Extract the (X, Y) coordinate from the center of the cell holding the provided text.  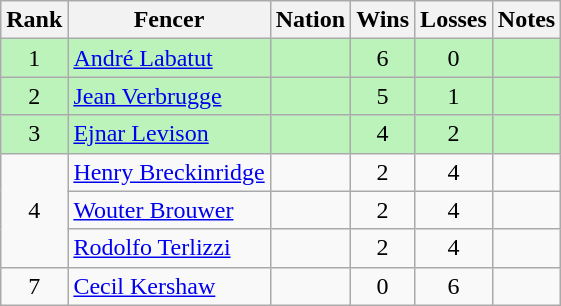
Notes (526, 20)
Wouter Brouwer (169, 210)
Fencer (169, 20)
Ejnar Levison (169, 134)
Henry Breckinridge (169, 172)
Losses (454, 20)
Rodolfo Terlizzi (169, 248)
7 (34, 286)
Nation (310, 20)
André Labatut (169, 58)
Rank (34, 20)
5 (383, 96)
Jean Verbrugge (169, 96)
3 (34, 134)
Wins (383, 20)
Cecil Kershaw (169, 286)
